Pinpoint the cell where the given text exists, returning its [X, Y] midpoint coordinate. 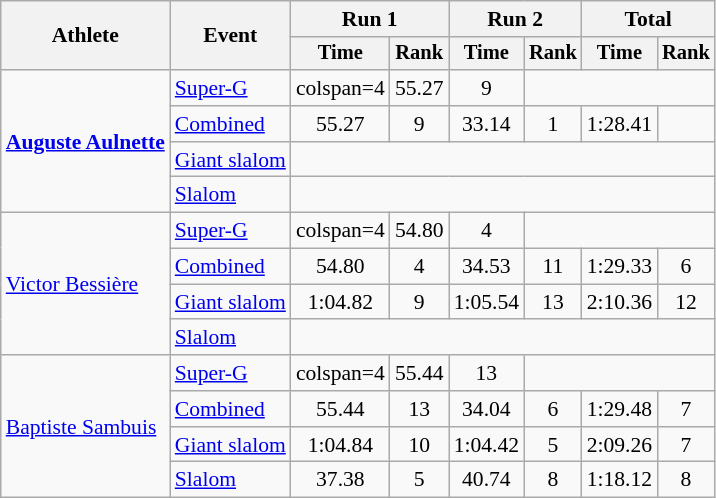
1:04.84 [340, 445]
Athlete [86, 36]
Total [648, 19]
2:09.26 [620, 445]
Event [230, 36]
1:18.12 [620, 480]
1:29.48 [620, 409]
37.38 [340, 480]
Run 2 [516, 19]
Victor Bessière [86, 284]
11 [553, 267]
2:10.36 [620, 302]
1:04.42 [486, 445]
1:29.33 [620, 267]
Auguste Aulnette [86, 141]
1:04.82 [340, 302]
34.04 [486, 409]
Run 1 [370, 19]
33.14 [486, 124]
10 [420, 445]
34.53 [486, 267]
1:28.41 [620, 124]
12 [686, 302]
40.74 [486, 480]
Baptiste Sambuis [86, 426]
1:05.54 [486, 302]
1 [553, 124]
